Return (x, y) of the center of cell containing provided text 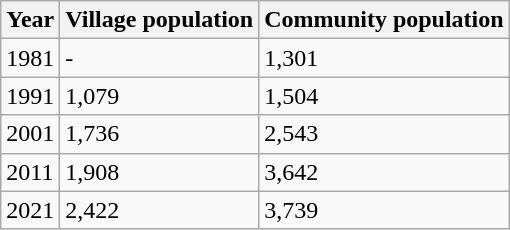
1991 (30, 96)
1,504 (384, 96)
3,642 (384, 172)
Village population (160, 20)
1,908 (160, 172)
3,739 (384, 210)
2,543 (384, 134)
1,079 (160, 96)
2021 (30, 210)
2,422 (160, 210)
2011 (30, 172)
Community population (384, 20)
2001 (30, 134)
1,736 (160, 134)
- (160, 58)
1,301 (384, 58)
Year (30, 20)
1981 (30, 58)
